Search for the cell housing the specified text and yield its [X, Y] center coordinate. 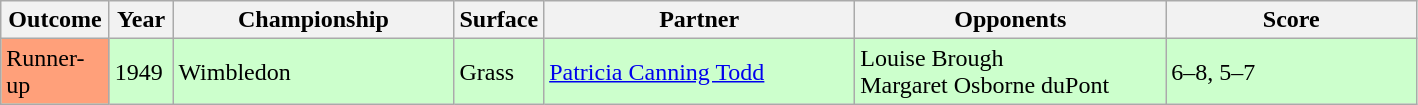
Outcome [56, 20]
Surface [499, 20]
Championship [314, 20]
Year [141, 20]
Score [1292, 20]
6–8, 5–7 [1292, 72]
Patricia Canning Todd [700, 72]
Runner-up [56, 72]
Opponents [1010, 20]
Grass [499, 72]
Louise Brough Margaret Osborne duPont [1010, 72]
Wimbledon [314, 72]
Partner [700, 20]
1949 [141, 72]
